Identify which cell holds the provided text, then report its [X, Y] central coordinate. 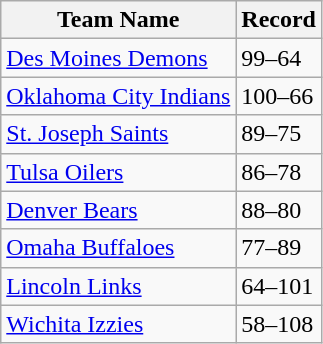
Tulsa Oilers [118, 172]
Team Name [118, 20]
58–108 [279, 324]
64–101 [279, 286]
99–64 [279, 58]
St. Joseph Saints [118, 134]
Denver Bears [118, 210]
Record [279, 20]
Omaha Buffaloes [118, 248]
89–75 [279, 134]
Oklahoma City Indians [118, 96]
Lincoln Links [118, 286]
Wichita Izzies [118, 324]
86–78 [279, 172]
100–66 [279, 96]
77–89 [279, 248]
Des Moines Demons [118, 58]
88–80 [279, 210]
